Search for the cell housing the specified text and yield its (X, Y) center coordinate. 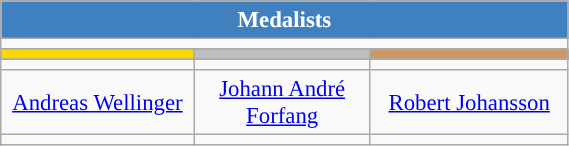
Andreas Wellinger (98, 102)
Robert Johansson (469, 102)
Medalists (284, 20)
Johann André Forfang (282, 102)
